Search for the cell housing the specified text and yield its [X, Y] center coordinate. 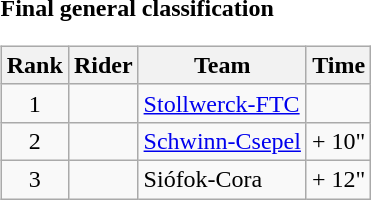
+ 12" [338, 179]
Siófok-Cora [222, 179]
Time [338, 65]
2 [34, 141]
Rider [103, 65]
Stollwerck-FTC [222, 103]
3 [34, 179]
1 [34, 103]
Team [222, 65]
Schwinn-Csepel [222, 141]
+ 10" [338, 141]
Rank [34, 65]
